Locate the cell with the specified text and output its [X, Y] center coordinate. 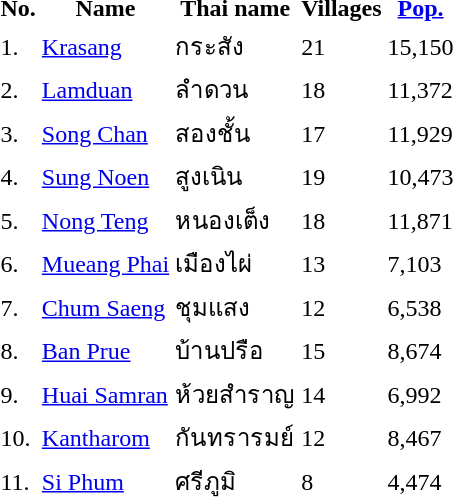
Krasang [105, 46]
หนองเต็ง [236, 220]
15 [342, 350]
เมืองไผ่ [236, 264]
21 [342, 46]
13 [342, 264]
19 [342, 176]
บ้านปรือ [236, 350]
ชุมแสง [236, 307]
Song Chan [105, 133]
Huai Samran [105, 394]
Ban Prue [105, 350]
Kantharom [105, 438]
สองชั้น [236, 133]
ห้วยสำราญ [236, 394]
14 [342, 394]
Mueang Phai [105, 264]
Lamduan [105, 90]
Sung Noen [105, 176]
สูงเนิน [236, 176]
กระสัง [236, 46]
17 [342, 133]
ลำดวน [236, 90]
Chum Saeng [105, 307]
กันทรารมย์ [236, 438]
Nong Teng [105, 220]
